Find where the given text appears and provide that cell's center as [x, y] coordinate. 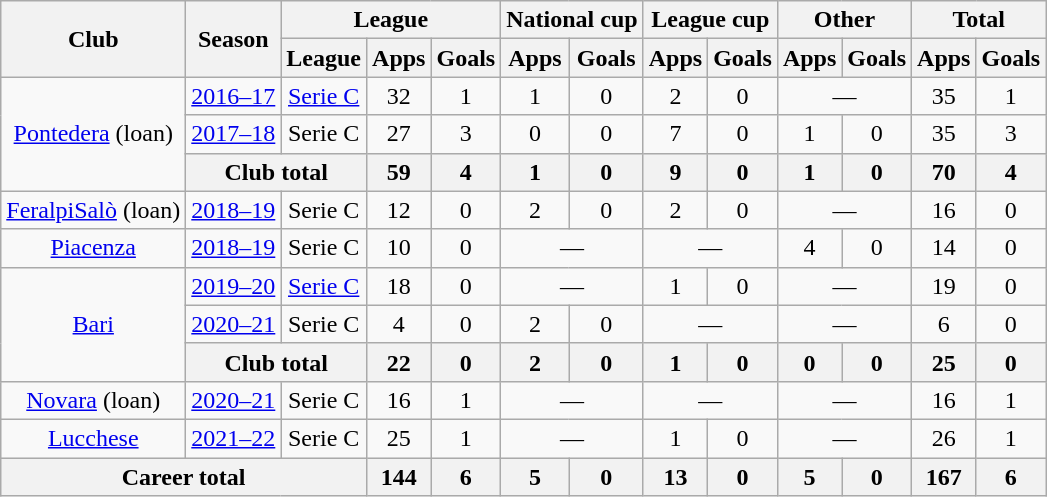
Novara (loan) [94, 400]
Club [94, 39]
26 [944, 438]
National cup [572, 20]
Piacenza [94, 248]
Season [234, 39]
FeralpiSalò (loan) [94, 210]
2016–17 [234, 96]
2021–22 [234, 438]
League cup [710, 20]
Bari [94, 324]
13 [675, 477]
144 [399, 477]
32 [399, 96]
27 [399, 134]
7 [675, 134]
Lucchese [94, 438]
Career total [184, 477]
14 [944, 248]
10 [399, 248]
2019–20 [234, 286]
2017–18 [234, 134]
59 [399, 172]
22 [399, 362]
Total [979, 20]
167 [944, 477]
18 [399, 286]
12 [399, 210]
70 [944, 172]
9 [675, 172]
19 [944, 286]
Other [844, 20]
Pontedera (loan) [94, 134]
